Capture the cell that displays the provided text and extract its (x, y) central coordinate. 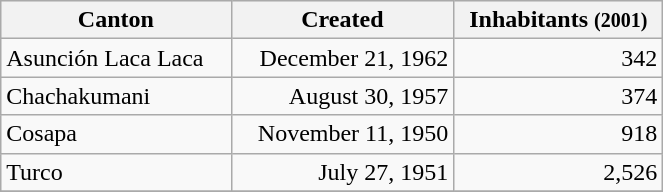
Inhabitants (2001) (558, 20)
December 21, 1962 (342, 58)
July 27, 1951 (342, 172)
Turco (116, 172)
Created (342, 20)
Cosapa (116, 134)
374 (558, 96)
Chachakumani (116, 96)
918 (558, 134)
2,526 (558, 172)
November 11, 1950 (342, 134)
Asunción Laca Laca (116, 58)
Canton (116, 20)
August 30, 1957 (342, 96)
342 (558, 58)
